Pinpoint the cell where the given text exists, returning its (X, Y) midpoint coordinate. 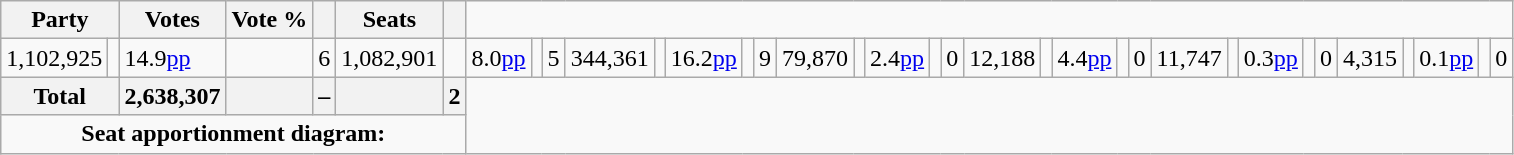
1,102,925 (54, 58)
4.4pp (1084, 58)
11,747 (1189, 58)
9 (764, 58)
2,638,307 (172, 96)
16.2pp (704, 58)
Total (60, 96)
1,082,901 (390, 58)
2.4pp (898, 58)
– (324, 96)
8.0pp (498, 58)
344,361 (610, 58)
6 (324, 58)
Party (60, 20)
Vote % (270, 20)
14.9pp (172, 58)
Seats (390, 20)
2 (454, 96)
5 (554, 58)
0.3pp (1270, 58)
Votes (172, 20)
0.1pp (1446, 58)
12,188 (1002, 58)
4,315 (1370, 58)
79,870 (814, 58)
Seat apportionment diagram: (234, 134)
